Scan for the cell matching the given text and deliver its [x, y] coordinate at center. 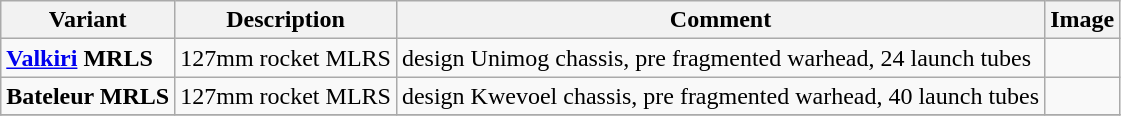
Valkiri MRLS [88, 58]
Comment [720, 20]
Description [286, 20]
design Unimog chassis, pre fragmented warhead, 24 launch tubes [720, 58]
Variant [88, 20]
Bateleur MRLS [88, 96]
Image [1082, 20]
design Kwevoel chassis, pre fragmented warhead, 40 launch tubes [720, 96]
